Return the (x, y) coordinate for the center point of the cell that contains the specified text.  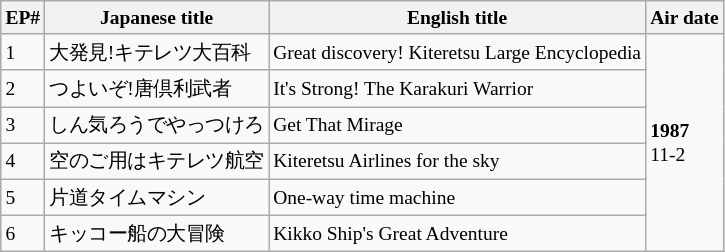
English title (456, 18)
One-way time machine (456, 197)
Kiteretsu Airlines for the sky (456, 161)
4 (23, 161)
しん気ろうでやっつけろ (157, 125)
Get That Mirage (456, 125)
It's Strong! The Karakuri Warrior (456, 88)
片道タイムマシン (157, 197)
Air date (685, 18)
198711-2 (685, 143)
3 (23, 125)
空のご用はキテレツ航空 (157, 161)
つよいぞ!唐倶利武者 (157, 88)
2 (23, 88)
6 (23, 233)
EP# (23, 18)
Kikko Ship's Great Adventure (456, 233)
Japanese title (157, 18)
キッコー船の大冒険 (157, 233)
大発見!キテレツ大百科 (157, 52)
1 (23, 52)
5 (23, 197)
Great discovery! Kiteretsu Large Encyclopedia (456, 52)
